Identify which cell holds the provided text, then report its (x, y) central coordinate. 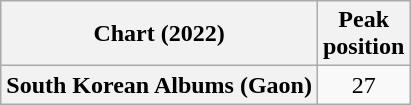
Peakposition (363, 34)
South Korean Albums (Gaon) (160, 85)
Chart (2022) (160, 34)
27 (363, 85)
